Capture the cell that displays the provided text and extract its [x, y] central coordinate. 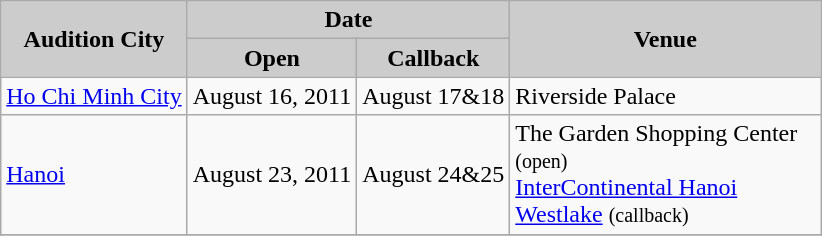
The Garden Shopping Center (open)InterContinental Hanoi Westlake (callback) [666, 174]
August 16, 2011 [272, 96]
Date [348, 20]
Venue [666, 39]
Hanoi [94, 174]
Ho Chi Minh City [94, 96]
August 23, 2011 [272, 174]
August 17&18 [434, 96]
August 24&25 [434, 174]
Audition City [94, 39]
Open [272, 58]
Riverside Palace [666, 96]
Callback [434, 58]
